From the cell containing the given text, extract its center point as (X, Y) coordinate. 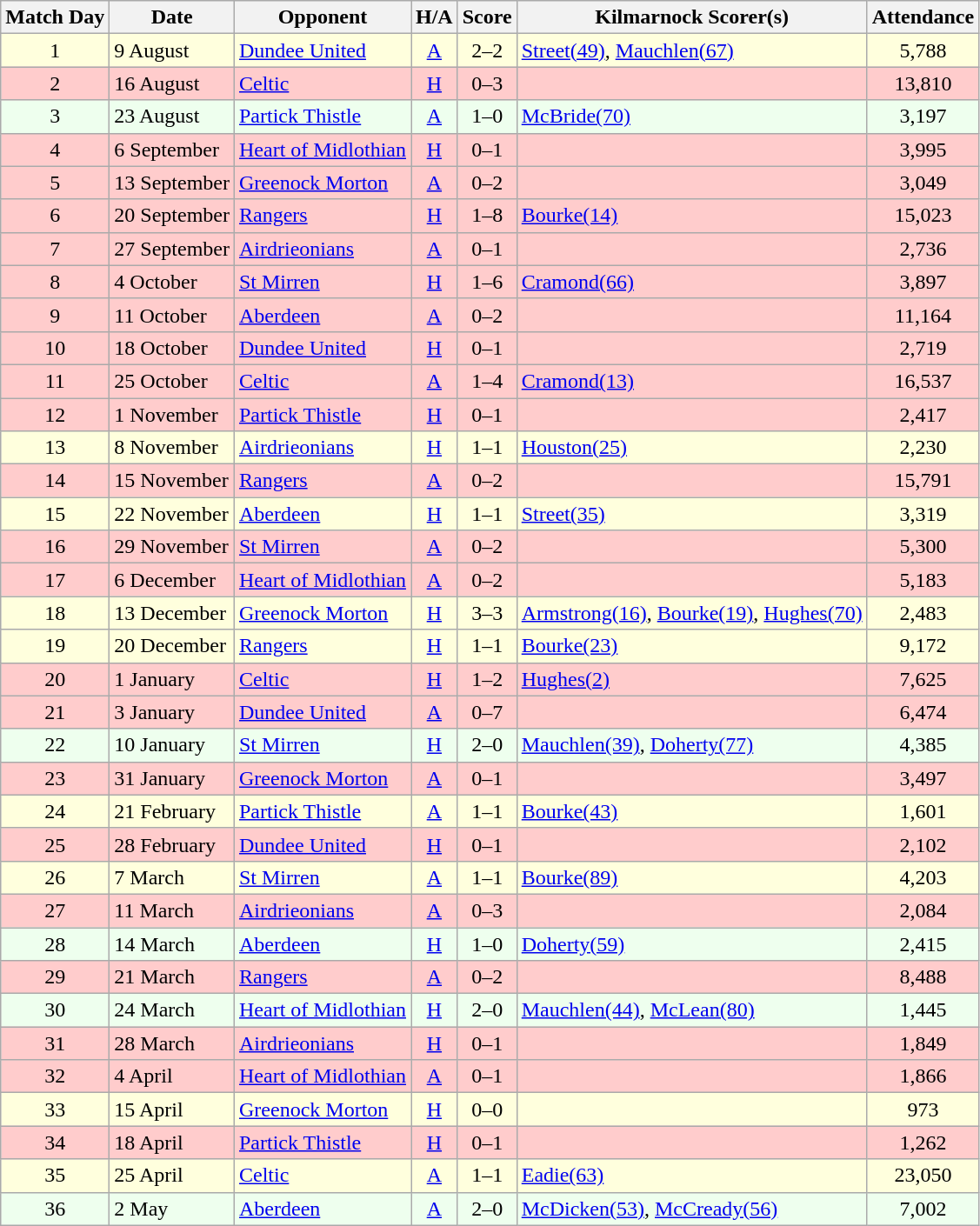
28 (56, 943)
21 March (172, 977)
4 (56, 150)
6 September (172, 150)
4,385 (923, 745)
11,164 (923, 315)
1,849 (923, 1043)
35 (56, 1176)
7,625 (923, 679)
11 October (172, 315)
16 August (172, 83)
5,788 (923, 50)
4 April (172, 1076)
23 (56, 778)
31 January (172, 778)
19 (56, 646)
22 (56, 745)
3 January (172, 712)
25 (56, 844)
3,995 (923, 150)
Houston(25) (692, 448)
3,049 (923, 183)
Doherty(59) (692, 943)
23,050 (923, 1176)
21 February (172, 811)
1,262 (923, 1143)
3,319 (923, 514)
Hughes(2) (692, 679)
26 (56, 877)
29 November (172, 547)
1–8 (487, 216)
3–3 (487, 613)
2 May (172, 1209)
20 September (172, 216)
29 (56, 977)
Opponent (322, 17)
Bourke(43) (692, 811)
Kilmarnock Scorer(s) (692, 17)
13 December (172, 613)
7 (56, 249)
15 April (172, 1109)
11 (56, 381)
1,866 (923, 1076)
H/A (434, 17)
2,736 (923, 249)
25 April (172, 1176)
0–0 (487, 1109)
2,417 (923, 415)
15 November (172, 481)
Date (172, 17)
5 (56, 183)
16 (56, 547)
1 January (172, 679)
18 (56, 613)
12 (56, 415)
Bourke(14) (692, 216)
0–7 (487, 712)
34 (56, 1143)
8 November (172, 448)
Cramond(13) (692, 381)
7 March (172, 877)
3,897 (923, 282)
10 January (172, 745)
30 (56, 1010)
33 (56, 1109)
2,483 (923, 613)
4,203 (923, 877)
Bourke(89) (692, 877)
15 (56, 514)
McBride(70) (692, 117)
13 September (172, 183)
Cramond(66) (692, 282)
1,601 (923, 811)
2,719 (923, 348)
6 December (172, 580)
Mauchlen(44), McLean(80) (692, 1010)
2,230 (923, 448)
36 (56, 1209)
973 (923, 1109)
1,445 (923, 1010)
6,474 (923, 712)
4 October (172, 282)
1 (56, 50)
2,084 (923, 910)
2–2 (487, 50)
7,002 (923, 1209)
Attendance (923, 17)
2,102 (923, 844)
1 November (172, 415)
2 (56, 83)
6 (56, 216)
9,172 (923, 646)
22 November (172, 514)
3 (56, 117)
15,023 (923, 216)
27 (56, 910)
McDicken(53), McCready(56) (692, 1209)
Mauchlen(39), Doherty(77) (692, 745)
10 (56, 348)
20 (56, 679)
32 (56, 1076)
23 August (172, 117)
3,497 (923, 778)
9 August (172, 50)
Armstrong(16), Bourke(19), Hughes(70) (692, 613)
Eadie(63) (692, 1176)
2,415 (923, 943)
14 March (172, 943)
5,183 (923, 580)
9 (56, 315)
28 March (172, 1043)
14 (56, 481)
17 (56, 580)
Street(49), Mauchlen(67) (692, 50)
31 (56, 1043)
3,197 (923, 117)
20 December (172, 646)
Street(35) (692, 514)
24 (56, 811)
21 (56, 712)
11 March (172, 910)
27 September (172, 249)
Score (487, 17)
1–2 (487, 679)
Match Day (56, 17)
1–6 (487, 282)
8 (56, 282)
Bourke(23) (692, 646)
8,488 (923, 977)
18 October (172, 348)
13 (56, 448)
13,810 (923, 83)
28 February (172, 844)
16,537 (923, 381)
15,791 (923, 481)
5,300 (923, 547)
24 March (172, 1010)
25 October (172, 381)
18 April (172, 1143)
1–4 (487, 381)
